Output the [X, Y] coordinate of the center of the cell containing the given text.  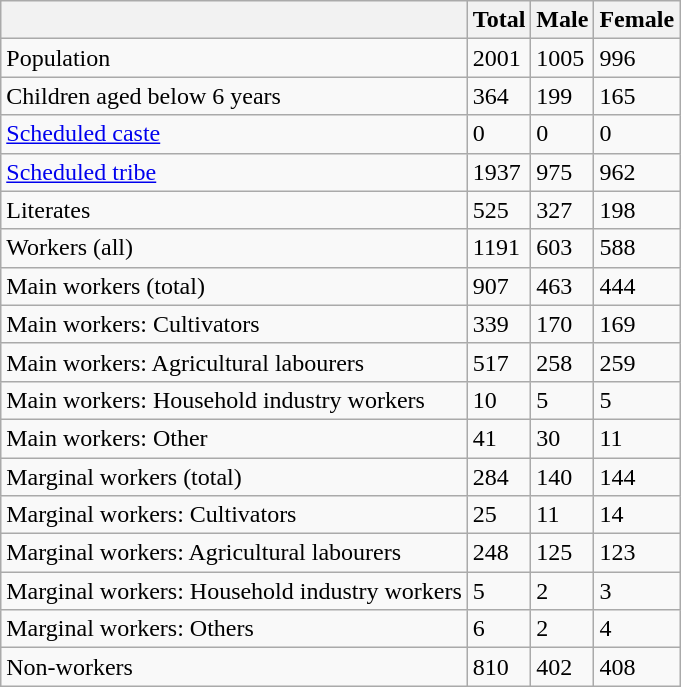
125 [562, 553]
3 [637, 591]
10 [499, 400]
6 [499, 629]
Main workers: Agricultural labourers [234, 362]
525 [499, 210]
258 [562, 362]
1937 [499, 172]
588 [637, 248]
Non-workers [234, 667]
Marginal workers: Cultivators [234, 515]
Main workers: Other [234, 438]
339 [499, 324]
Marginal workers: Others [234, 629]
517 [499, 362]
170 [562, 324]
259 [637, 362]
463 [562, 286]
2001 [499, 58]
Population [234, 58]
14 [637, 515]
25 [499, 515]
165 [637, 96]
810 [499, 667]
Marginal workers: Household industry workers [234, 591]
962 [637, 172]
364 [499, 96]
Marginal workers: Agricultural labourers [234, 553]
996 [637, 58]
123 [637, 553]
Scheduled caste [234, 134]
Children aged below 6 years [234, 96]
Male [562, 20]
Main workers: Cultivators [234, 324]
199 [562, 96]
327 [562, 210]
Main workers (total) [234, 286]
402 [562, 667]
144 [637, 477]
975 [562, 172]
Marginal workers (total) [234, 477]
408 [637, 667]
907 [499, 286]
Main workers: Household industry workers [234, 400]
Female [637, 20]
30 [562, 438]
Literates [234, 210]
1191 [499, 248]
198 [637, 210]
248 [499, 553]
444 [637, 286]
284 [499, 477]
41 [499, 438]
Scheduled tribe [234, 172]
1005 [562, 58]
Total [499, 20]
4 [637, 629]
169 [637, 324]
140 [562, 477]
Workers (all) [234, 248]
603 [562, 248]
